Provide the [x, y] coordinate of the cell's center where the given text is located.  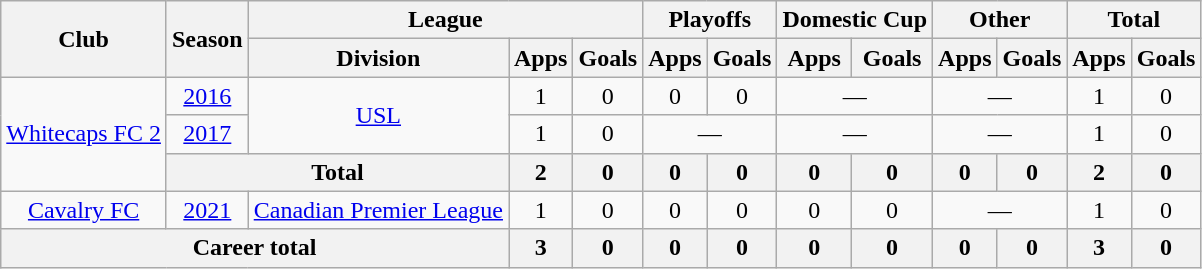
2021 [207, 210]
Playoffs [710, 20]
Canadian Premier League [378, 210]
Other [1000, 20]
Domestic Cup [855, 20]
League [445, 20]
Cavalry FC [84, 210]
Career total [255, 248]
Whitecaps FC 2 [84, 134]
Club [84, 39]
2017 [207, 134]
2016 [207, 96]
USL [378, 115]
Season [207, 39]
Division [378, 58]
